For the text-containing cell, return its midpoint in (x, y) coordinate format. 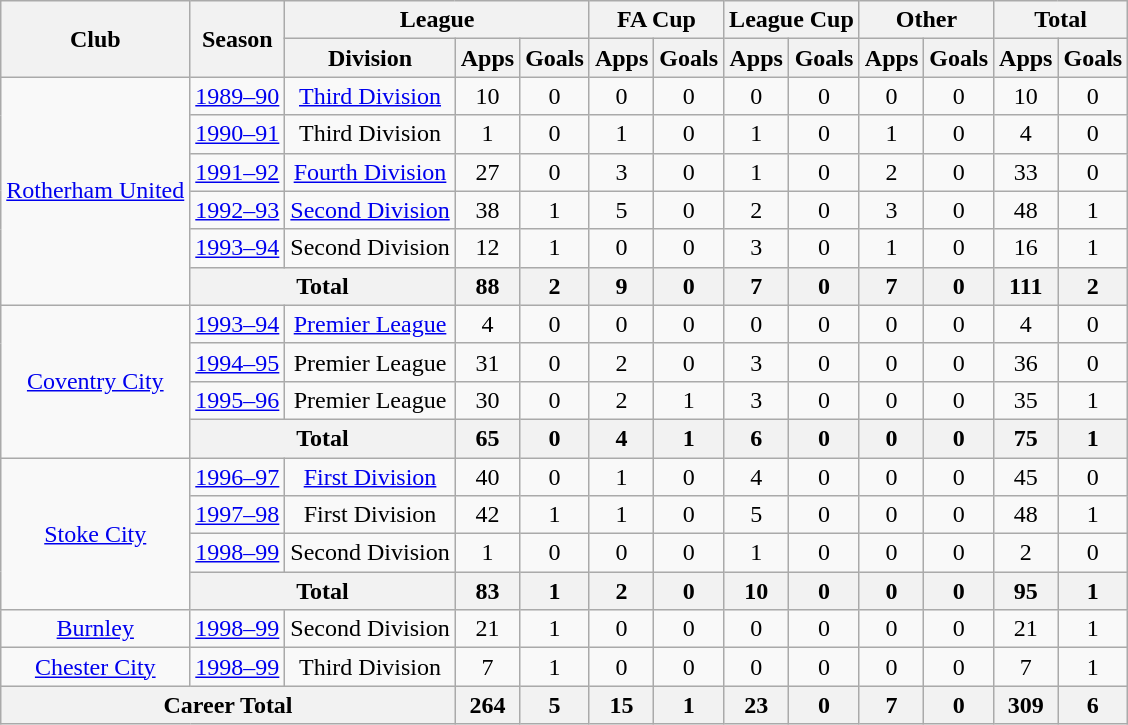
35 (1026, 400)
Division (370, 58)
75 (1026, 438)
9 (621, 286)
65 (487, 438)
Stoke City (96, 534)
12 (487, 248)
Other (926, 20)
33 (1026, 172)
League Cup (792, 20)
Fourth Division (370, 172)
30 (487, 400)
1991–92 (238, 172)
36 (1026, 362)
Rotherham United (96, 191)
42 (487, 515)
Burnley (96, 629)
111 (1026, 286)
1992–93 (238, 210)
Career Total (228, 705)
27 (487, 172)
FA Cup (656, 20)
League (438, 20)
31 (487, 362)
16 (1026, 248)
Coventry City (96, 381)
1994–95 (238, 362)
Season (238, 39)
88 (487, 286)
40 (487, 477)
1989–90 (238, 96)
264 (487, 705)
1990–91 (238, 134)
38 (487, 210)
1996–97 (238, 477)
Club (96, 39)
15 (621, 705)
95 (1026, 591)
309 (1026, 705)
1995–96 (238, 400)
1997–98 (238, 515)
Chester City (96, 667)
23 (756, 705)
83 (487, 591)
45 (1026, 477)
